Capture the cell that displays the provided text and extract its (x, y) central coordinate. 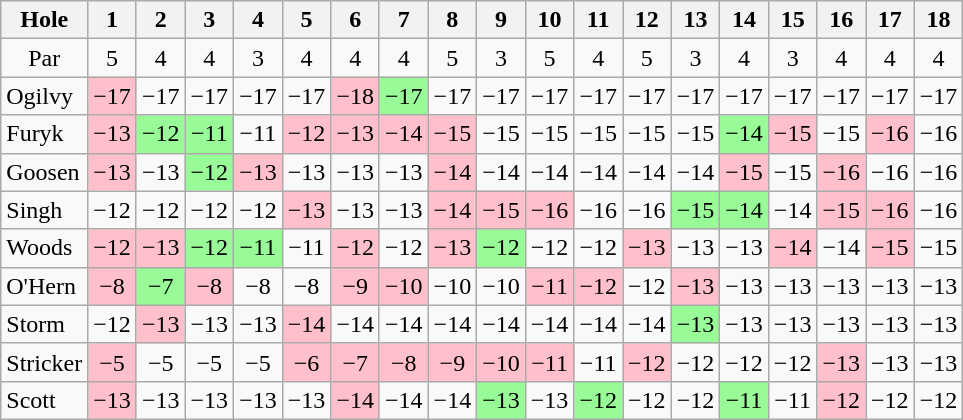
Woods (44, 248)
8 (452, 20)
13 (696, 20)
Hole (44, 20)
Par (44, 58)
17 (890, 20)
Scott (44, 400)
Singh (44, 210)
14 (744, 20)
12 (646, 20)
Goosen (44, 172)
1 (112, 20)
11 (598, 20)
7 (404, 20)
6 (356, 20)
Ogilvy (44, 96)
9 (502, 20)
18 (938, 20)
10 (550, 20)
−18 (356, 96)
15 (792, 20)
16 (842, 20)
Furyk (44, 134)
O'Hern (44, 286)
−6 (306, 362)
Stricker (44, 362)
2 (160, 20)
Storm (44, 324)
